Find where the given text appears and provide that cell's center as (X, Y) coordinate. 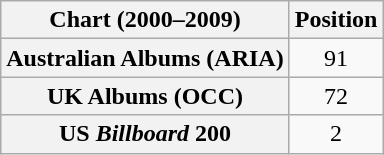
UK Albums (OCC) (145, 96)
72 (336, 96)
Chart (2000–2009) (145, 20)
91 (336, 58)
US Billboard 200 (145, 134)
Position (336, 20)
Australian Albums (ARIA) (145, 58)
2 (336, 134)
